Capture the cell that displays the provided text and extract its [x, y] central coordinate. 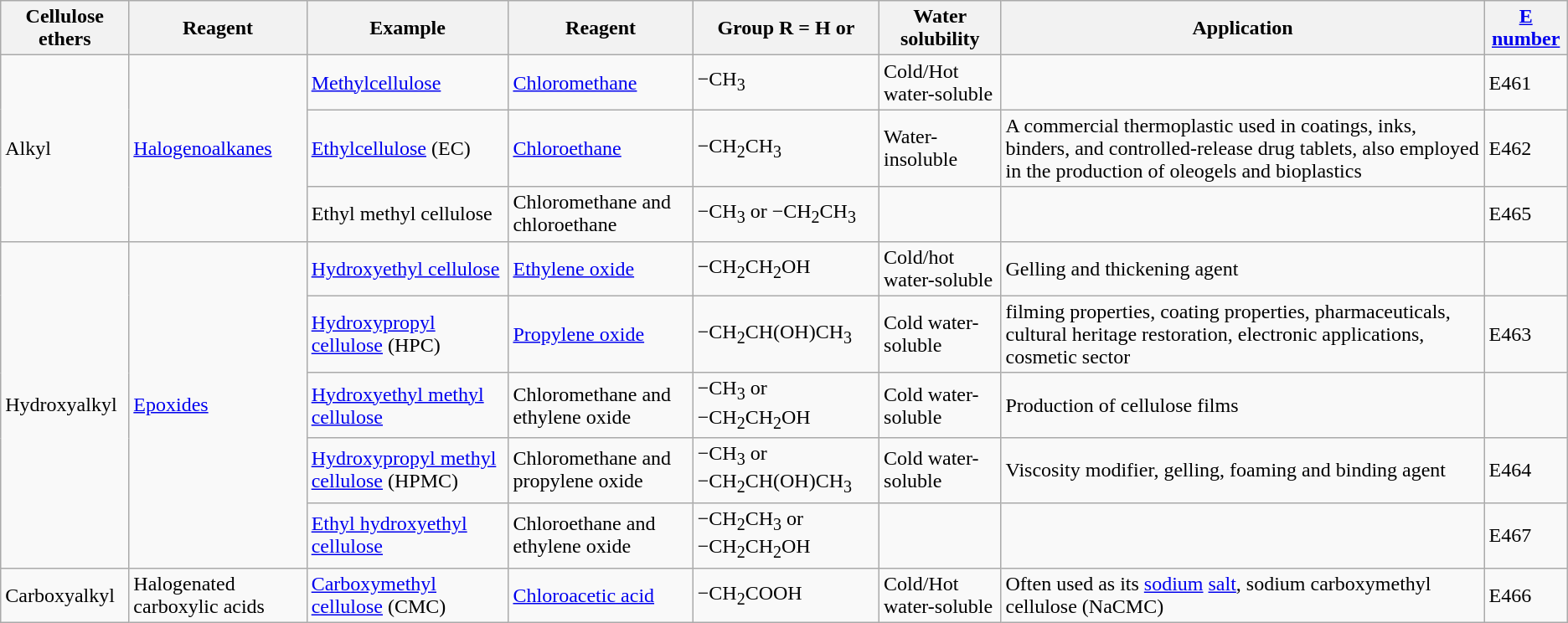
Water solubility [940, 28]
Viscosity modifier, gelling, foaming and binding agent [1243, 471]
Chloroacetic acid [601, 595]
Hydroxyethyl cellulose [407, 268]
Gelling and thickening agent [1243, 268]
Chloromethane and chloroethane [601, 214]
Application [1243, 28]
Ethylene oxide [601, 268]
E464 [1526, 471]
−CH2CH(OH)CH3 [786, 334]
Hydroxyalkyl [65, 404]
Halogenated carboxylic acids [218, 595]
−CH2COOH [786, 595]
−CH3 or −CH2CH3 [786, 214]
Halogenoalkanes [218, 148]
E462 [1526, 148]
−CH3 or −CH2CH2OH [786, 405]
Cellulose ethers [65, 28]
Propylene oxide [601, 334]
Often used as its sodium salt, sodium carboxymethyl cellulose (NaCMC) [1243, 595]
Chloromethane and ethylene oxide [601, 405]
filming properties, coating properties, pharmaceuticals, cultural heritage restoration, electronic applications, cosmetic sector [1243, 334]
Chloroethane and ethylene oxide [601, 535]
Alkyl [65, 148]
Carboxyalkyl [65, 595]
E466 [1526, 595]
Hydroxypropyl cellulose (HPC) [407, 334]
E467 [1526, 535]
E463 [1526, 334]
Production of cellulose films [1243, 405]
Ethylcellulose (EC) [407, 148]
Water-insoluble [940, 148]
Chloroethane [601, 148]
E number [1526, 28]
E465 [1526, 214]
Example [407, 28]
−CH2CH2OH [786, 268]
Chloromethane and propylene oxide [601, 471]
Hydroxyethyl methyl cellulose [407, 405]
Methylcellulose [407, 82]
−CH3 or −CH2CH(OH)CH3 [786, 471]
−CH2CH3 [786, 148]
E461 [1526, 82]
Ethyl methyl cellulose [407, 214]
Ethyl hydroxyethyl cellulose [407, 535]
−CH3 [786, 82]
Group R = H or [786, 28]
Chloromethane [601, 82]
Carboxymethyl cellulose (CMC) [407, 595]
Cold/hot water-soluble [940, 268]
−CH2CH3 or −CH2CH2OH [786, 535]
Hydroxypropyl methyl cellulose (HPMC) [407, 471]
Epoxides [218, 404]
